Capture the cell that displays the provided text and extract its (x, y) central coordinate. 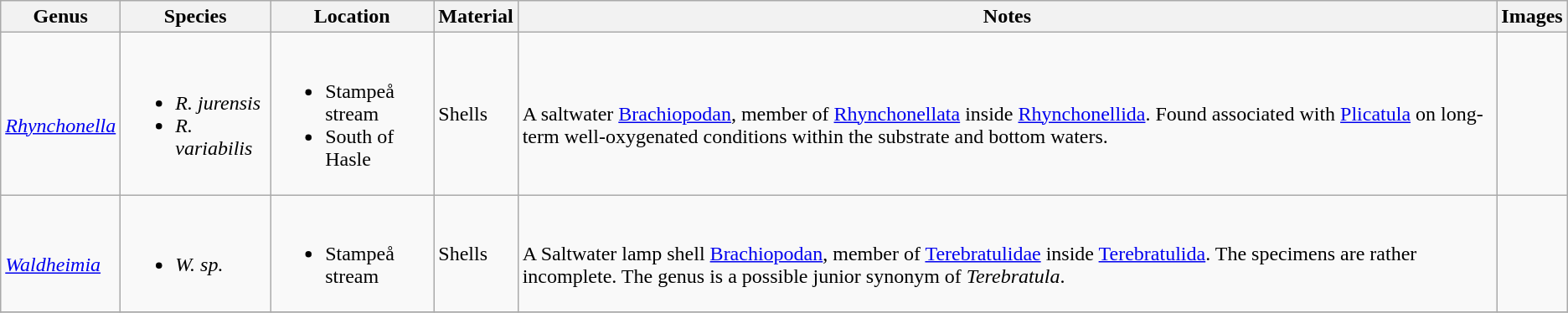
Waldheimia (60, 254)
Rhynchonella (60, 114)
Stampeå streamSouth of Hasle (352, 114)
Images (1532, 17)
R. jurensisR. variabilis (196, 114)
Notes (1007, 17)
W. sp. (196, 254)
Location (352, 17)
Species (196, 17)
Stampeå stream (352, 254)
Material (476, 17)
Genus (60, 17)
